Output the (x, y) coordinate of the center of the cell containing the given text.  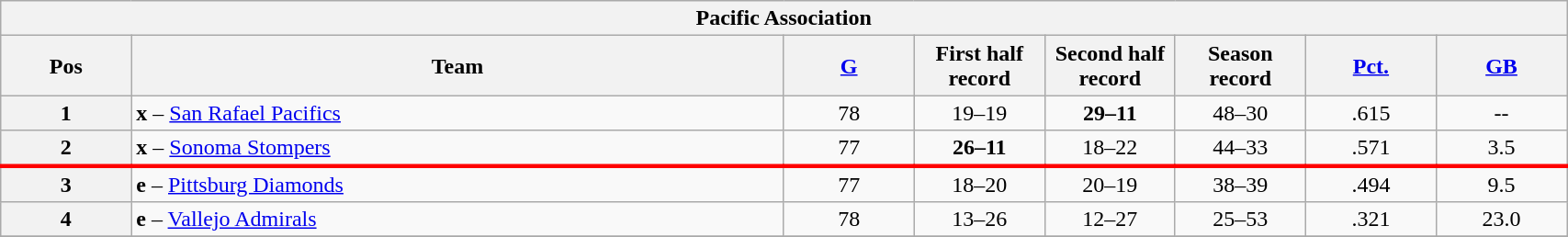
44–33 (1240, 148)
26–11 (979, 148)
9.5 (1501, 184)
G (849, 66)
Pacific Association (784, 18)
Pct. (1371, 66)
13–26 (979, 220)
2 (66, 148)
.615 (1371, 113)
3 (66, 184)
.571 (1371, 148)
x – Sonoma Stompers (457, 148)
Pos (66, 66)
First half record (979, 66)
e – Pittsburg Diamonds (457, 184)
20–19 (1110, 184)
18–22 (1110, 148)
48–30 (1240, 113)
29–11 (1110, 113)
Season record (1240, 66)
GB (1501, 66)
e – Vallejo Admirals (457, 220)
.494 (1371, 184)
Team (457, 66)
-- (1501, 113)
1 (66, 113)
3.5 (1501, 148)
12–27 (1110, 220)
19–19 (979, 113)
25–53 (1240, 220)
4 (66, 220)
18–20 (979, 184)
38–39 (1240, 184)
Second half record (1110, 66)
.321 (1371, 220)
x – San Rafael Pacifics (457, 113)
23.0 (1501, 220)
